Return the (x, y) coordinate for the center point of the cell that contains the specified text.  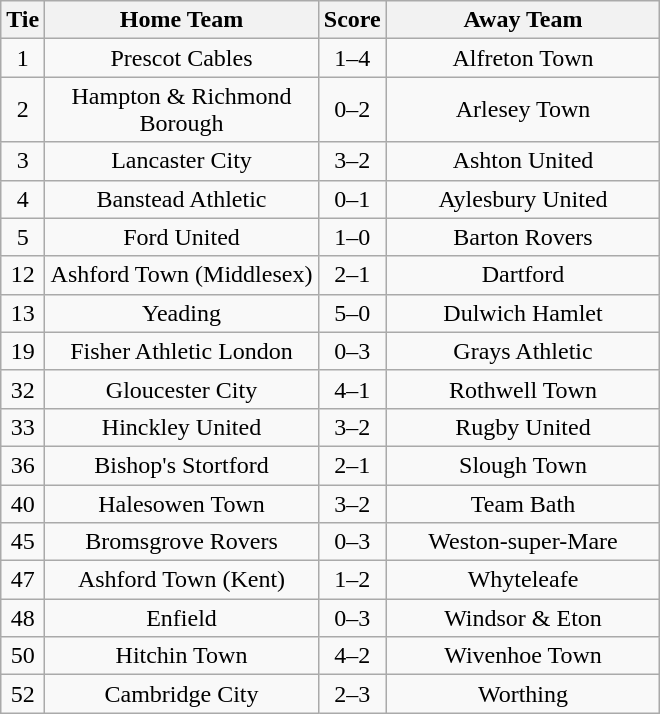
Enfield (182, 618)
Ashton United (523, 161)
4–2 (352, 656)
Home Team (182, 20)
Rugby United (523, 427)
Banstead Athletic (182, 199)
36 (23, 465)
Gloucester City (182, 389)
50 (23, 656)
40 (23, 503)
Yeading (182, 313)
Weston-super-Mare (523, 542)
Tie (23, 20)
32 (23, 389)
Bishop's Stortford (182, 465)
1–0 (352, 237)
48 (23, 618)
3 (23, 161)
0–2 (352, 110)
Alfreton Town (523, 58)
Arlesey Town (523, 110)
52 (23, 694)
Ashford Town (Kent) (182, 580)
Wivenhoe Town (523, 656)
Windsor & Eton (523, 618)
Ashford Town (Middlesex) (182, 275)
Cambridge City (182, 694)
Score (352, 20)
19 (23, 351)
47 (23, 580)
Rothwell Town (523, 389)
Fisher Athletic London (182, 351)
2 (23, 110)
5–0 (352, 313)
1–2 (352, 580)
4 (23, 199)
1–4 (352, 58)
Hinckley United (182, 427)
45 (23, 542)
Hampton & Richmond Borough (182, 110)
0–1 (352, 199)
Prescot Cables (182, 58)
Slough Town (523, 465)
Bromsgrove Rovers (182, 542)
1 (23, 58)
Dartford (523, 275)
Team Bath (523, 503)
12 (23, 275)
33 (23, 427)
Grays Athletic (523, 351)
Aylesbury United (523, 199)
Halesowen Town (182, 503)
2–3 (352, 694)
4–1 (352, 389)
Lancaster City (182, 161)
Away Team (523, 20)
Barton Rovers (523, 237)
5 (23, 237)
Worthing (523, 694)
Ford United (182, 237)
Whyteleafe (523, 580)
Dulwich Hamlet (523, 313)
Hitchin Town (182, 656)
13 (23, 313)
